Find where the given text appears and provide that cell's center as (X, Y) coordinate. 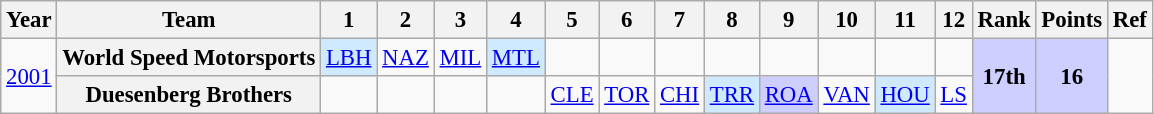
6 (627, 20)
16 (1072, 76)
Duesenberg Brothers (189, 95)
5 (572, 20)
9 (788, 20)
2 (406, 20)
LS (954, 95)
MIL (460, 58)
Ref (1130, 20)
8 (732, 20)
4 (516, 20)
1 (349, 20)
TOR (627, 95)
CHI (680, 95)
3 (460, 20)
Team (189, 20)
TRR (732, 95)
ROA (788, 95)
MTL (516, 58)
12 (954, 20)
World Speed Motorsports (189, 58)
LBH (349, 58)
7 (680, 20)
NAZ (406, 58)
2001 (29, 76)
VAN (846, 95)
HOU (905, 95)
17th (1004, 76)
Points (1072, 20)
11 (905, 20)
10 (846, 20)
CLE (572, 95)
Rank (1004, 20)
Year (29, 20)
